Pinpoint the cell where the given text exists, returning its [X, Y] midpoint coordinate. 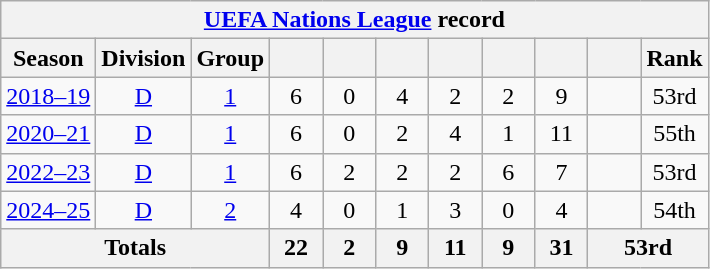
3 [456, 210]
Division [144, 58]
55th [674, 134]
2022–23 [48, 172]
Group [230, 58]
Totals [136, 248]
Season [48, 58]
2018–19 [48, 96]
22 [296, 248]
2020–21 [48, 134]
2024–25 [48, 210]
54th [674, 210]
31 [562, 248]
Rank [674, 58]
UEFA Nations League record [354, 20]
7 [562, 172]
